Return (X, Y) of the center of cell containing provided text 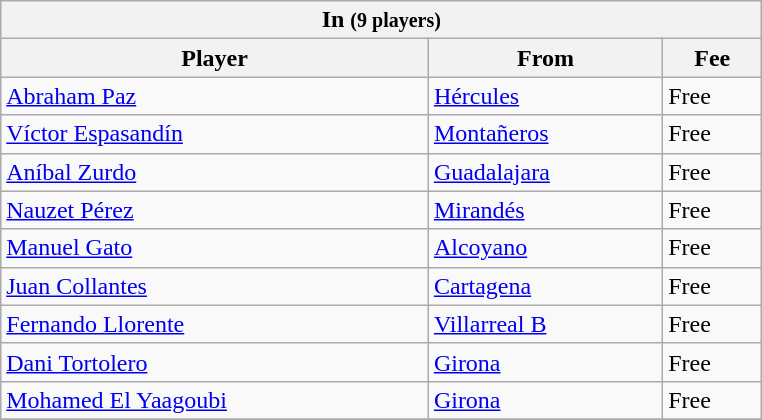
Dani Tortolero (215, 362)
Nauzet Pérez (215, 210)
Víctor Espasandín (215, 134)
Mirandés (545, 210)
Fernando Llorente (215, 324)
From (545, 58)
Player (215, 58)
Abraham Paz (215, 96)
Juan Collantes (215, 286)
Montañeros (545, 134)
In (9 players) (382, 20)
Cartagena (545, 286)
Fee (712, 58)
Guadalajara (545, 172)
Aníbal Zurdo (215, 172)
Mohamed El Yaagoubi (215, 400)
Hércules (545, 96)
Villarreal B (545, 324)
Alcoyano (545, 248)
Manuel Gato (215, 248)
